Locate the cell with the specified text and output its [X, Y] center coordinate. 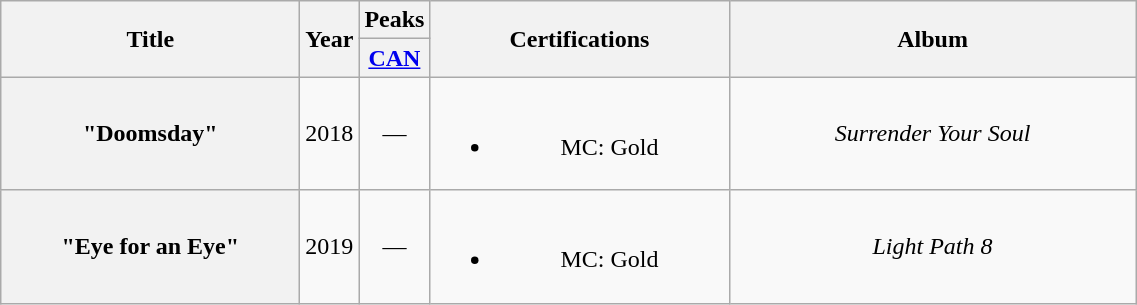
Title [150, 39]
CAN [394, 58]
Peaks [394, 20]
"Eye for an Eye" [150, 246]
Certifications [580, 39]
2018 [330, 134]
Light Path 8 [932, 246]
"Doomsday" [150, 134]
Surrender Your Soul [932, 134]
Album [932, 39]
Year [330, 39]
2019 [330, 246]
